Determine the [X, Y] coordinate at the center of the cell enclosing the given text.  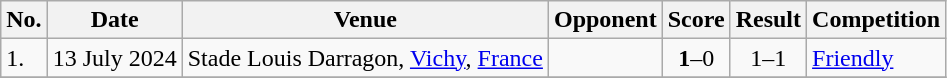
No. [24, 20]
Venue [365, 20]
Stade Louis Darragon, Vichy, France [365, 58]
13 July 2024 [114, 58]
1. [24, 58]
1–0 [696, 58]
Result [768, 20]
Score [696, 20]
Date [114, 20]
Competition [876, 20]
Friendly [876, 58]
1–1 [768, 58]
Opponent [605, 20]
